Capture the cell that displays the provided text and extract its (X, Y) central coordinate. 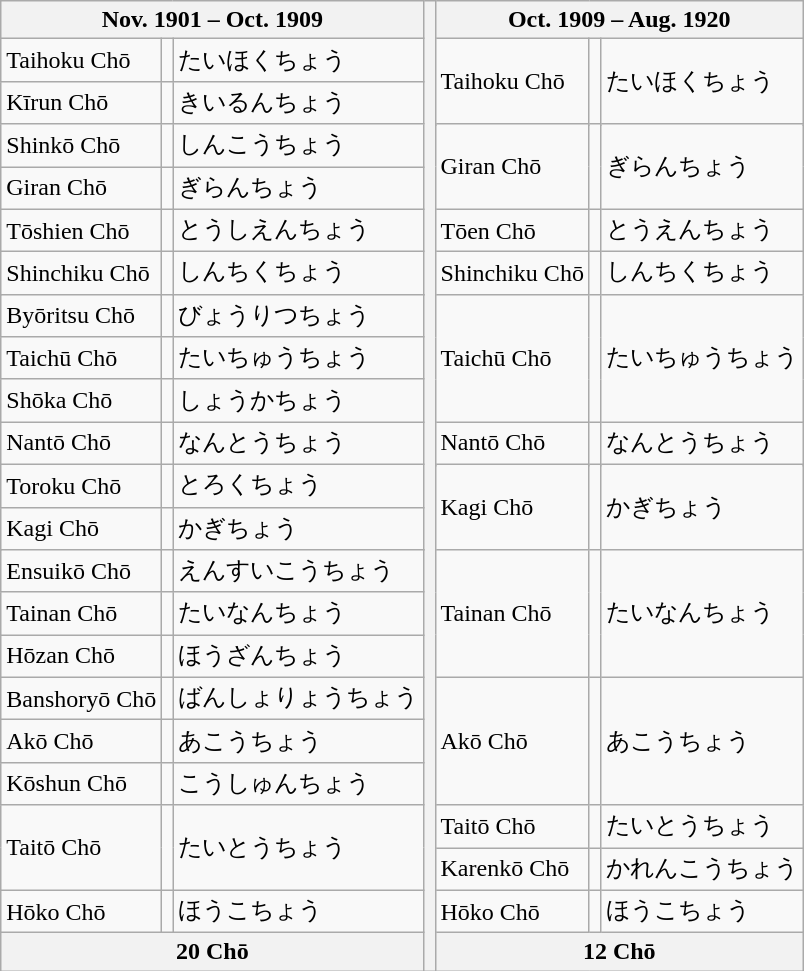
Toroku Chō (82, 486)
Oct. 1909 – Aug. 1920 (620, 20)
しんこうちょう (298, 146)
Tōshien Chō (82, 230)
こうしゅんちょう (298, 784)
とうえんちょう (702, 230)
ほうざんちょう (298, 656)
Ensuikō Chō (82, 572)
とろくちょう (298, 486)
えんすいこうちょう (298, 572)
Shinkō Chō (82, 146)
ばんしょりょうちょう (298, 698)
Hōzan Chō (82, 656)
きいるんちょう (298, 102)
びょうりつちょう (298, 316)
Tōen Chō (512, 230)
かれんこうちょう (702, 870)
12 Chō (620, 952)
Banshoryō Chō (82, 698)
Kōshun Chō (82, 784)
Kīrun Chō (82, 102)
Nov. 1901 – Oct. 1909 (212, 20)
とうしえんちょう (298, 230)
しょうかちょう (298, 400)
Byōritsu Chō (82, 316)
Karenkō Chō (512, 870)
Shōka Chō (82, 400)
20 Chō (212, 952)
